Find where the given text appears and provide that cell's center as [X, Y] coordinate. 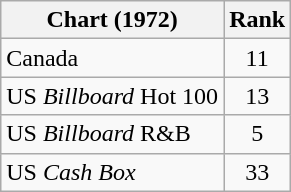
US Cash Box [112, 172]
11 [258, 58]
Rank [258, 20]
US Billboard R&B [112, 134]
5 [258, 134]
33 [258, 172]
Canada [112, 58]
US Billboard Hot 100 [112, 96]
Chart (1972) [112, 20]
13 [258, 96]
